Determine the [X, Y] coordinate at the center of the cell enclosing the given text.  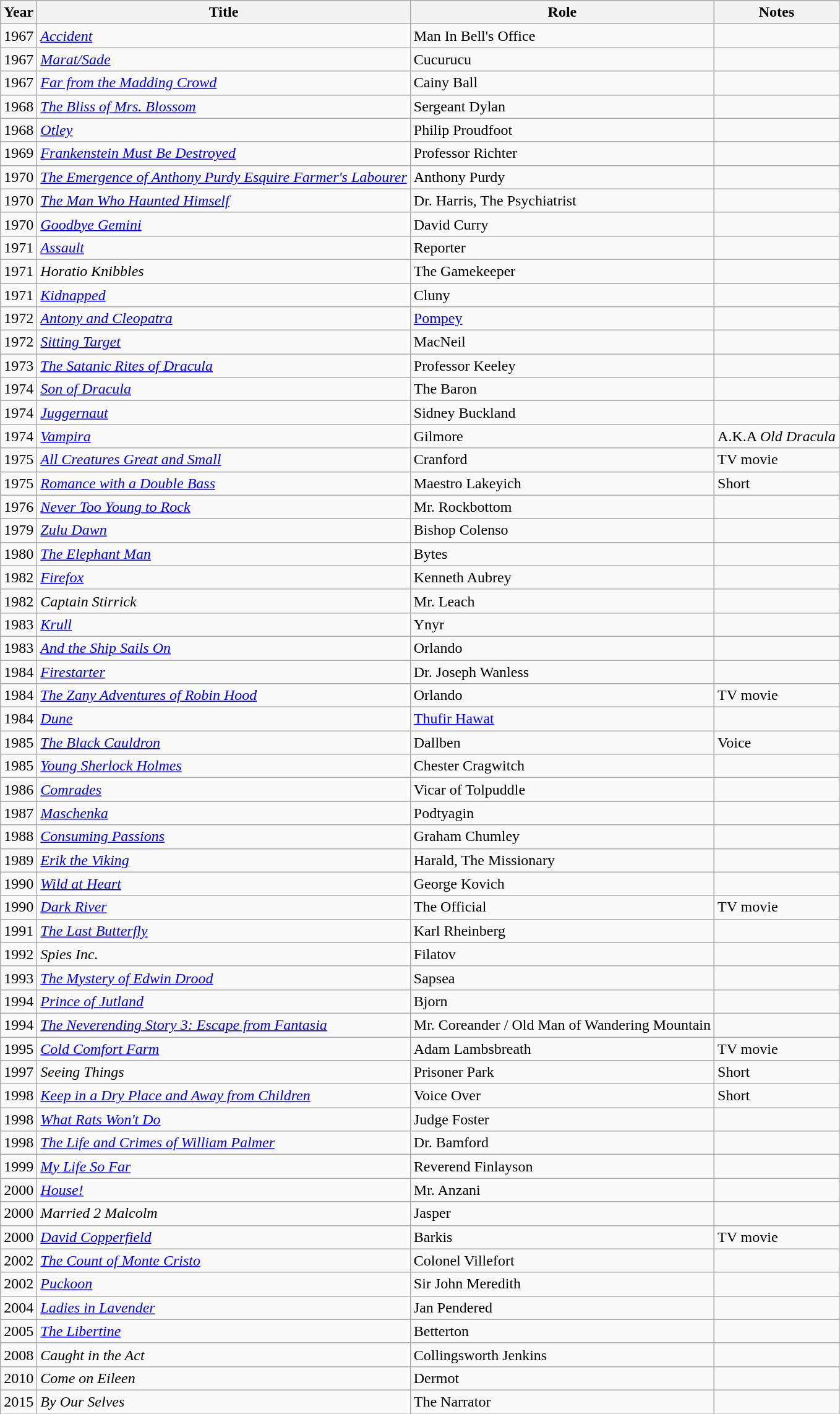
Cucurucu [562, 59]
The Life and Crimes of William Palmer [224, 1143]
Reverend Finlayson [562, 1166]
1980 [19, 554]
Title [224, 12]
Assault [224, 248]
Kidnapped [224, 295]
Erik the Viking [224, 860]
Thufir Hawat [562, 719]
Firestarter [224, 671]
By Our Selves [224, 1402]
Wild at Heart [224, 884]
Maestro Lakeyich [562, 483]
House! [224, 1190]
Keep in a Dry Place and Away from Children [224, 1096]
Juggernaut [224, 413]
Spies Inc. [224, 954]
Dallben [562, 743]
Vicar of Tolpuddle [562, 790]
Cranford [562, 460]
David Curry [562, 224]
The Narrator [562, 1402]
Sitting Target [224, 342]
Bjorn [562, 1001]
Married 2 Malcolm [224, 1214]
The Baron [562, 389]
Karl Rheinberg [562, 931]
Firefox [224, 577]
1989 [19, 860]
1992 [19, 954]
Romance with a Double Bass [224, 483]
Role [562, 12]
Voice Over [562, 1096]
The Elephant Man [224, 554]
1991 [19, 931]
Ynyr [562, 624]
Far from the Madding Crowd [224, 83]
The Mystery of Edwin Drood [224, 978]
Philip Proudfoot [562, 130]
Krull [224, 624]
Graham Chumley [562, 837]
Puckoon [224, 1284]
1988 [19, 837]
2004 [19, 1308]
Captain Stirrick [224, 601]
All Creatures Great and Small [224, 460]
Prisoner Park [562, 1072]
Mr. Coreander / Old Man of Wandering Mountain [562, 1025]
Dermot [562, 1378]
Caught in the Act [224, 1355]
Jan Pendered [562, 1308]
2015 [19, 1402]
Comrades [224, 790]
Jasper [562, 1214]
The Neverending Story 3: Escape from Fantasia [224, 1025]
Dark River [224, 907]
Dune [224, 719]
Marat/Sade [224, 59]
The Satanic Rites of Dracula [224, 366]
Mr. Rockbottom [562, 507]
Podtyagin [562, 813]
Sergeant Dylan [562, 106]
Barkis [562, 1237]
Mr. Anzani [562, 1190]
Chester Cragwitch [562, 766]
My Life So Far [224, 1166]
Accident [224, 36]
The Last Butterfly [224, 931]
Betterton [562, 1331]
Vampira [224, 436]
Colonel Villefort [562, 1261]
Consuming Passions [224, 837]
Dr. Harris, The Psychiatrist [562, 200]
1987 [19, 813]
The Zany Adventures of Robin Hood [224, 696]
George Kovich [562, 884]
Year [19, 12]
Sapsea [562, 978]
Horatio Knibbles [224, 271]
1976 [19, 507]
Young Sherlock Holmes [224, 766]
The Count of Monte Cristo [224, 1261]
1995 [19, 1049]
Notes [777, 12]
Kenneth Aubrey [562, 577]
Frankenstein Must Be Destroyed [224, 153]
Son of Dracula [224, 389]
Dr. Joseph Wanless [562, 671]
Prince of Jutland [224, 1001]
Never Too Young to Rock [224, 507]
2010 [19, 1378]
Professor Keeley [562, 366]
The Gamekeeper [562, 271]
Bytes [562, 554]
2008 [19, 1355]
1969 [19, 153]
The Black Cauldron [224, 743]
Ladies in Lavender [224, 1308]
1979 [19, 530]
Pompey [562, 319]
1993 [19, 978]
1999 [19, 1166]
Judge Foster [562, 1119]
Cold Comfort Farm [224, 1049]
Voice [777, 743]
Reporter [562, 248]
Cainy Ball [562, 83]
Come on Eileen [224, 1378]
1973 [19, 366]
Filatov [562, 954]
What Rats Won't Do [224, 1119]
Gilmore [562, 436]
The Bliss of Mrs. Blossom [224, 106]
A.K.A Old Dracula [777, 436]
The Emergence of Anthony Purdy Esquire Farmer's Labourer [224, 177]
Zulu Dawn [224, 530]
Bishop Colenso [562, 530]
Anthony Purdy [562, 177]
Sidney Buckland [562, 413]
And the Ship Sails On [224, 648]
Antony and Cleopatra [224, 319]
Maschenka [224, 813]
Seeing Things [224, 1072]
The Man Who Haunted Himself [224, 200]
Goodbye Gemini [224, 224]
Dr. Bamford [562, 1143]
The Official [562, 907]
Sir John Meredith [562, 1284]
Collingsworth Jenkins [562, 1355]
Man In Bell's Office [562, 36]
Professor Richter [562, 153]
Mr. Leach [562, 601]
David Copperfield [224, 1237]
MacNeil [562, 342]
1997 [19, 1072]
Adam Lambsbreath [562, 1049]
Harald, The Missionary [562, 860]
The Libertine [224, 1331]
1986 [19, 790]
2005 [19, 1331]
Otley [224, 130]
Cluny [562, 295]
